Scan for the cell matching the given text and deliver its (x, y) coordinate at center. 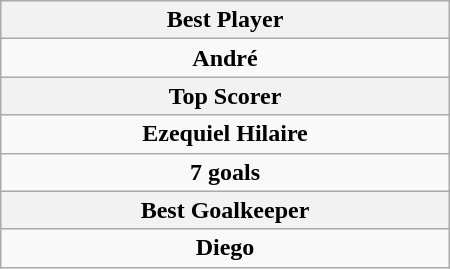
Ezequiel Hilaire (224, 134)
Diego (224, 248)
7 goals (224, 172)
Top Scorer (224, 96)
Best Player (224, 20)
André (224, 58)
Best Goalkeeper (224, 210)
